Extract the (X, Y) coordinate from the center of the cell holding the provided text.  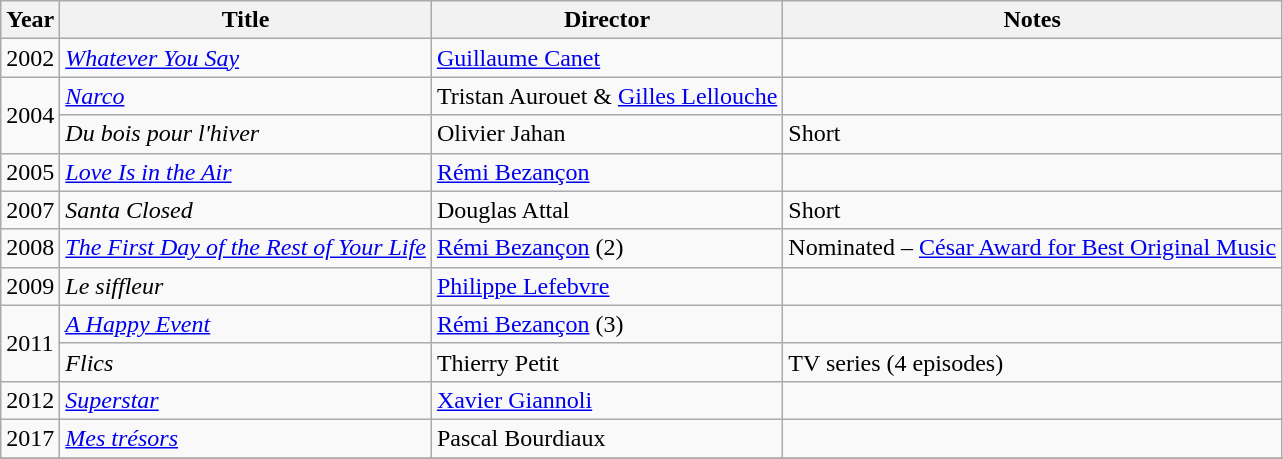
Pascal Bourdiaux (606, 438)
2002 (30, 58)
TV series (4 episodes) (1032, 362)
Notes (1032, 20)
Rémi Bezançon (606, 172)
Year (30, 20)
Title (246, 20)
2011 (30, 343)
Whatever You Say (246, 58)
Guillaume Canet (606, 58)
Nominated – César Award for Best Original Music (1032, 248)
2009 (30, 286)
Mes trésors (246, 438)
2007 (30, 210)
Olivier Jahan (606, 134)
2005 (30, 172)
A Happy Event (246, 324)
Superstar (246, 400)
2004 (30, 115)
Le siffleur (246, 286)
Santa Closed (246, 210)
2012 (30, 400)
Rémi Bezançon (2) (606, 248)
Narco (246, 96)
Tristan Aurouet & Gilles Lellouche (606, 96)
Love Is in the Air (246, 172)
Thierry Petit (606, 362)
The First Day of the Rest of Your Life (246, 248)
Xavier Giannoli (606, 400)
Flics (246, 362)
2017 (30, 438)
Philippe Lefebvre (606, 286)
Rémi Bezançon (3) (606, 324)
Douglas Attal (606, 210)
2008 (30, 248)
Director (606, 20)
Du bois pour l'hiver (246, 134)
